Determine the (x, y) coordinate at the center of the cell enclosing the given text.  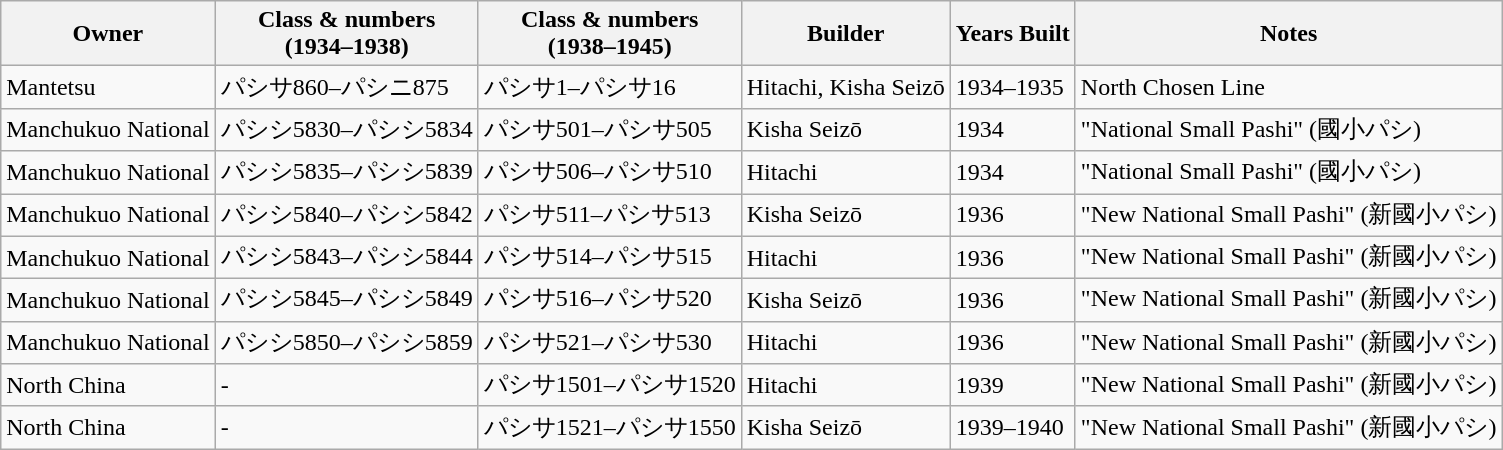
パシサ1–パシサ16 (610, 88)
Class & numbers(1938–1945) (610, 34)
パシサ506–パシサ510 (610, 172)
パシシ5840–パシシ5842 (346, 216)
Hitachi, Kisha Seizō (846, 88)
1939–1940 (1012, 428)
Mantetsu (108, 88)
パシシ5843–パシシ5844 (346, 258)
パシシ5845–パシシ5849 (346, 300)
1934–1935 (1012, 88)
パシシ5850–パシシ5859 (346, 342)
Class & numbers(1934–1938) (346, 34)
パシサ501–パシサ505 (610, 130)
パシシ5830–パシシ5834 (346, 130)
Notes (1288, 34)
Builder (846, 34)
Years Built (1012, 34)
パシシ5835–パシシ5839 (346, 172)
パシサ860–パシニ875 (346, 88)
パシサ521–パシサ530 (610, 342)
1939 (1012, 386)
パシサ511–パシサ513 (610, 216)
パシサ516–パシサ520 (610, 300)
Owner (108, 34)
パシサ1521–パシサ1550 (610, 428)
パシサ514–パシサ515 (610, 258)
パシサ1501–パシサ1520 (610, 386)
North Chosen Line (1288, 88)
